Locate the cell with the specified text and output its (X, Y) center coordinate. 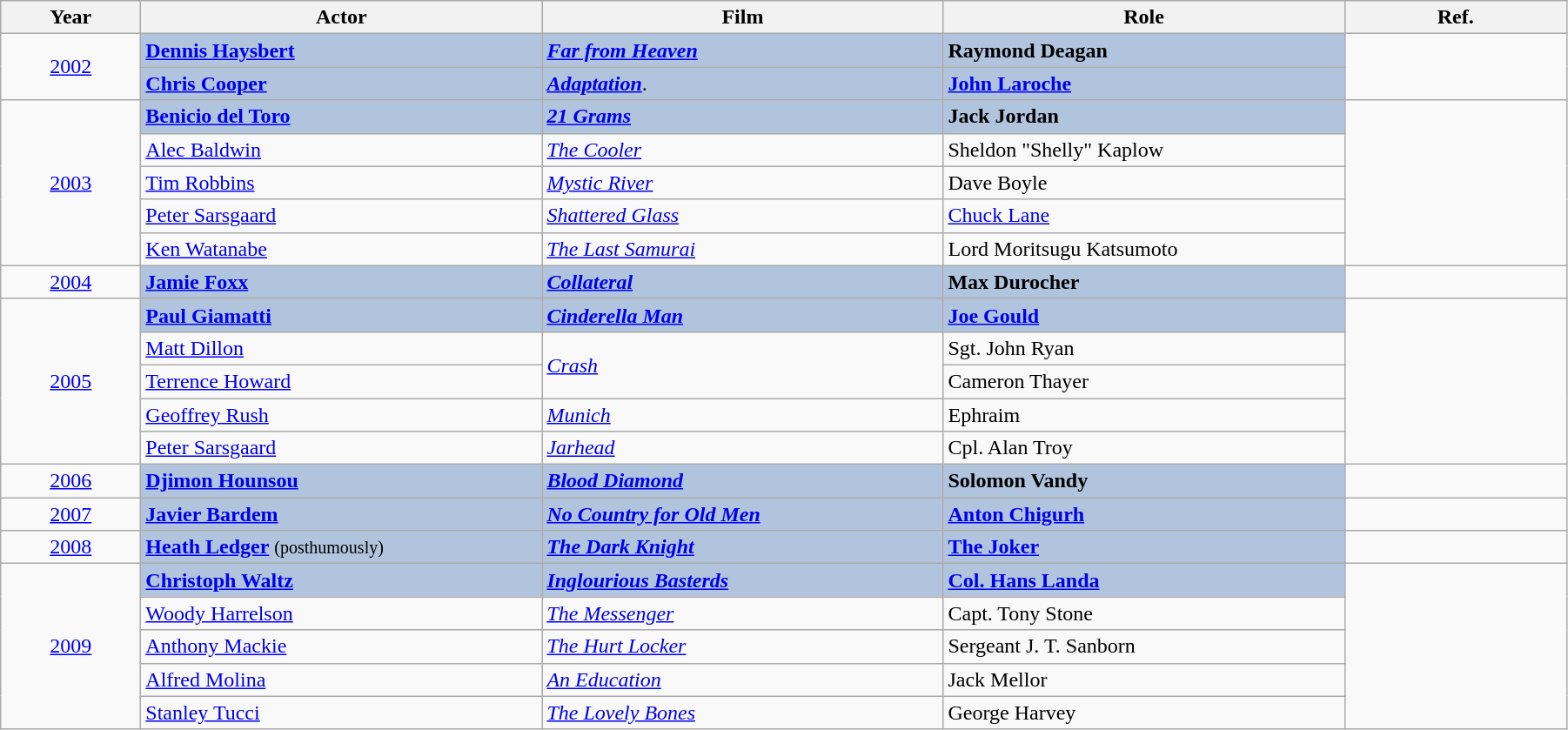
The Dark Knight (743, 547)
Col. Hans Landa (1143, 580)
Capt. Tony Stone (1143, 613)
Munich (743, 415)
Adaptation. (743, 84)
Solomon Vandy (1143, 481)
The Last Samurai (743, 249)
Alec Baldwin (341, 150)
Cpl. Alan Troy (1143, 448)
Stanley Tucci (341, 713)
Benicio del Toro (341, 117)
The Messenger (743, 613)
An Education (743, 680)
Jarhead (743, 448)
Blood Diamond (743, 481)
Cameron Thayer (1143, 381)
Jack Jordan (1143, 117)
Anton Chigurh (1143, 514)
The Joker (1143, 547)
Year (71, 17)
Djimon Hounsou (341, 481)
Paul Giamatti (341, 315)
No Country for Old Men (743, 514)
Sheldon "Shelly" Kaplow (1143, 150)
Woody Harrelson (341, 613)
2004 (71, 282)
Mystic River (743, 183)
Far from Heaven (743, 50)
2008 (71, 547)
2009 (71, 646)
2003 (71, 183)
Dennis Haysbert (341, 50)
2005 (71, 381)
Anthony Mackie (341, 646)
21 Grams (743, 117)
2006 (71, 481)
Christoph Waltz (341, 580)
Shattered Glass (743, 216)
Actor (341, 17)
Raymond Deagan (1143, 50)
Film (743, 17)
Ephraim (1143, 415)
George Harvey (1143, 713)
Chuck Lane (1143, 216)
Sergeant J. T. Sanborn (1143, 646)
Cinderella Man (743, 315)
Dave Boyle (1143, 183)
Chris Cooper (341, 84)
John Laroche (1143, 84)
Jamie Foxx (341, 282)
Terrence Howard (341, 381)
Alfred Molina (341, 680)
Tim Robbins (341, 183)
Crash (743, 365)
Javier Bardem (341, 514)
The Lovely Bones (743, 713)
2007 (71, 514)
Max Durocher (1143, 282)
Matt Dillon (341, 348)
Heath Ledger (posthumously) (341, 547)
The Cooler (743, 150)
Inglourious Basterds (743, 580)
Ken Watanabe (341, 249)
Joe Gould (1143, 315)
Geoffrey Rush (341, 415)
Collateral (743, 282)
Lord Moritsugu Katsumoto (1143, 249)
Jack Mellor (1143, 680)
2002 (71, 67)
The Hurt Locker (743, 646)
Role (1143, 17)
Sgt. John Ryan (1143, 348)
Ref. (1455, 17)
